Detect which cell encompasses the target text, then output its (x, y) center coordinate. 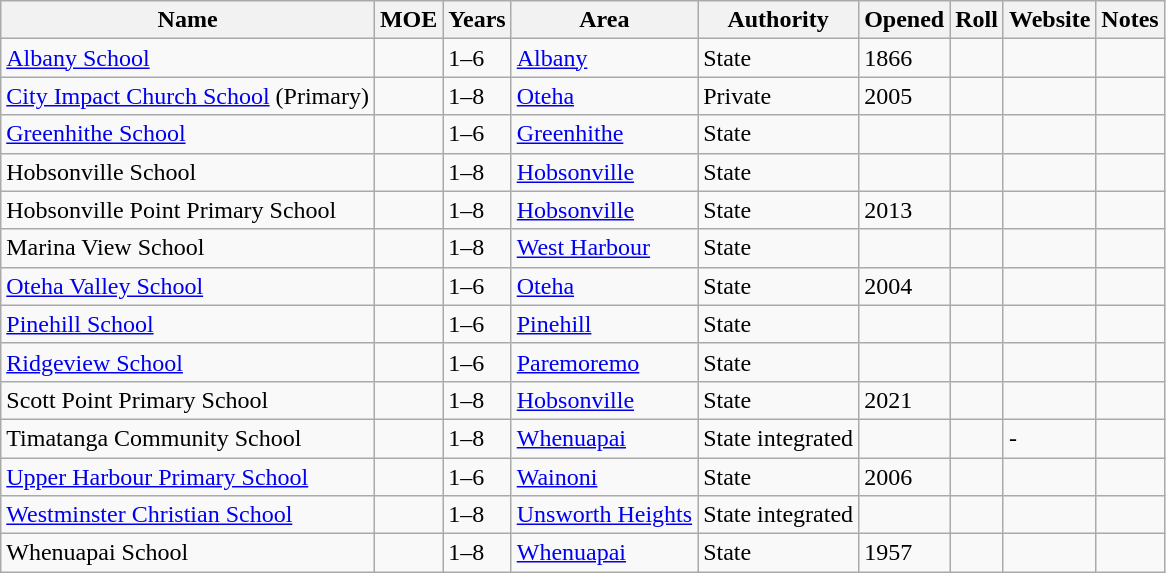
Wainoni (604, 477)
Marina View School (188, 248)
Unsworth Heights (604, 515)
Paremoremo (604, 362)
City Impact Church School (Primary) (188, 96)
2006 (904, 477)
Hobsonville Point Primary School (188, 210)
Pinehill (604, 324)
Scott Point Primary School (188, 400)
Hobsonville School (188, 172)
Authority (778, 20)
Private (778, 96)
Pinehill School (188, 324)
1866 (904, 58)
Timatanga Community School (188, 438)
West Harbour (604, 248)
Name (188, 20)
Upper Harbour Primary School (188, 477)
Whenuapai School (188, 553)
- (1049, 438)
2004 (904, 286)
Westminster Christian School (188, 515)
2005 (904, 96)
Albany School (188, 58)
MOE (408, 20)
Area (604, 20)
2013 (904, 210)
Ridgeview School (188, 362)
Notes (1130, 20)
Years (477, 20)
Greenhithe (604, 134)
Oteha Valley School (188, 286)
Opened (904, 20)
2021 (904, 400)
Roll (977, 20)
1957 (904, 553)
Greenhithe School (188, 134)
Albany (604, 58)
Website (1049, 20)
